Search for the cell housing the specified text and yield its (x, y) center coordinate. 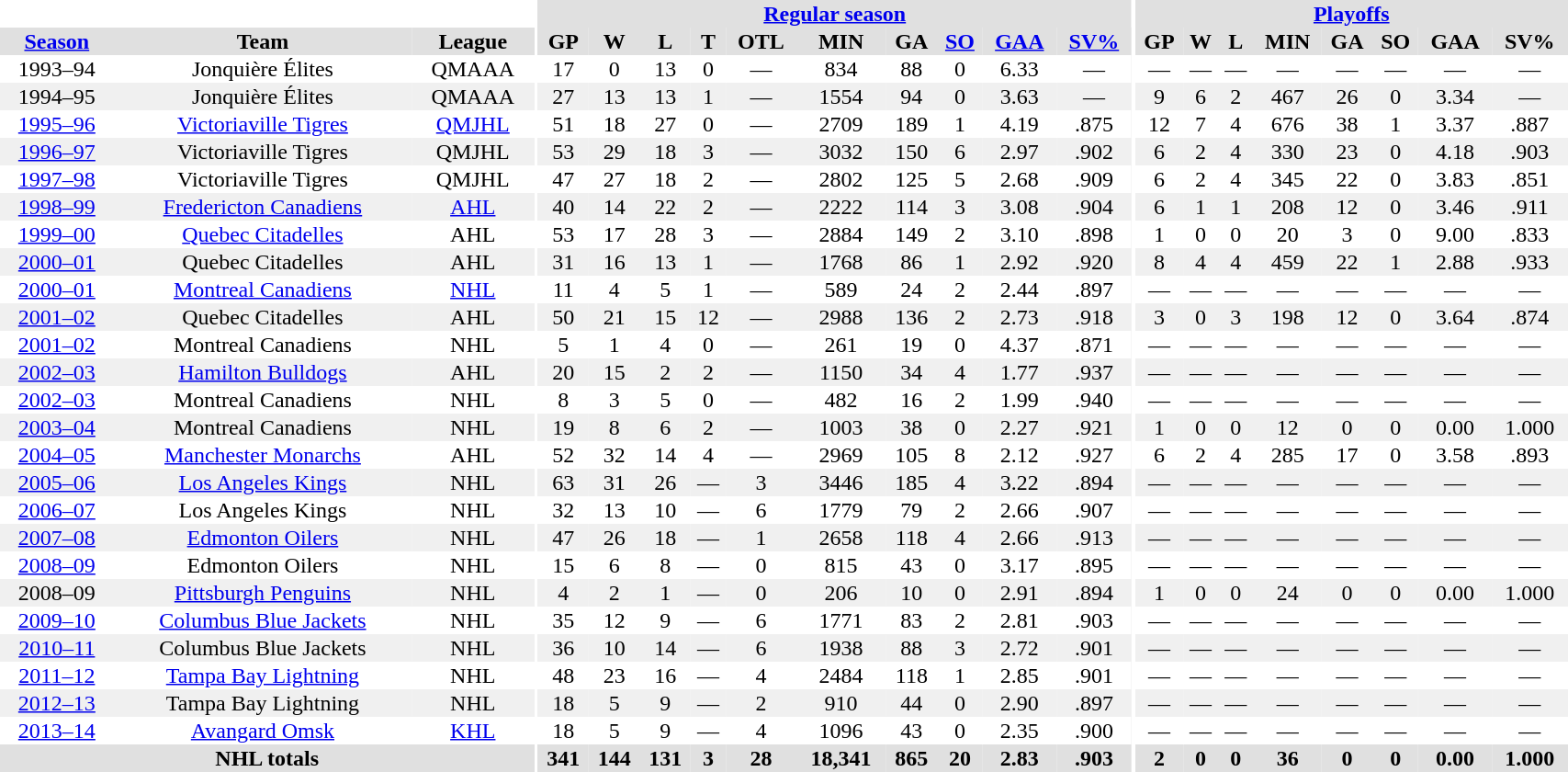
2.83 (1020, 758)
330 (1287, 152)
2010–11 (57, 648)
.927 (1094, 455)
4.19 (1020, 124)
3.37 (1455, 124)
2988 (841, 317)
Avangard Omsk (263, 731)
1.99 (1020, 400)
3.10 (1020, 234)
86 (911, 262)
.875 (1094, 124)
KHL (472, 731)
2969 (841, 455)
Season (57, 41)
1096 (841, 731)
589 (841, 289)
2802 (841, 179)
63 (564, 482)
.900 (1094, 731)
Fredericton Canadiens (263, 207)
Manchester Monarchs (263, 455)
2011–12 (57, 675)
2.12 (1020, 455)
NHL totals (266, 758)
2222 (841, 207)
Pittsburgh Penguins (263, 593)
815 (841, 565)
1994–95 (57, 96)
1938 (841, 648)
.918 (1094, 317)
.893 (1529, 455)
League (472, 41)
.904 (1094, 207)
150 (911, 152)
1996–97 (57, 152)
2.72 (1020, 648)
3446 (841, 482)
Playoffs (1351, 14)
2007–08 (57, 538)
285 (1287, 455)
2012–13 (57, 703)
18,341 (841, 758)
149 (911, 234)
.871 (1094, 345)
3032 (841, 152)
11 (564, 289)
.887 (1529, 124)
9.00 (1455, 234)
2884 (841, 234)
.851 (1529, 179)
341 (564, 758)
125 (911, 179)
2.85 (1020, 675)
189 (911, 124)
.909 (1094, 179)
.911 (1529, 207)
1999–00 (57, 234)
2003–04 (57, 427)
1997–98 (57, 179)
1993–94 (57, 69)
7 (1201, 124)
.933 (1529, 262)
2.81 (1020, 620)
1554 (841, 96)
2.88 (1455, 262)
79 (911, 510)
198 (1287, 317)
345 (1287, 179)
136 (911, 317)
2.92 (1020, 262)
482 (841, 400)
2013–14 (57, 731)
.937 (1094, 372)
1771 (841, 620)
1.77 (1020, 372)
1998–99 (57, 207)
83 (911, 620)
105 (911, 455)
131 (665, 758)
40 (564, 207)
.913 (1094, 538)
44 (911, 703)
3.17 (1020, 565)
.902 (1094, 152)
910 (841, 703)
2.44 (1020, 289)
3.63 (1020, 96)
3.64 (1455, 317)
2005–06 (57, 482)
2.90 (1020, 703)
.907 (1094, 510)
Hamilton Bulldogs (263, 372)
1003 (841, 427)
144 (614, 758)
676 (1287, 124)
2.91 (1020, 593)
.874 (1529, 317)
3.08 (1020, 207)
261 (841, 345)
114 (911, 207)
206 (841, 593)
1779 (841, 510)
3.83 (1455, 179)
.833 (1529, 234)
2709 (841, 124)
29 (614, 152)
48 (564, 675)
3.46 (1455, 207)
51 (564, 124)
834 (841, 69)
94 (911, 96)
2.68 (1020, 179)
3.22 (1020, 482)
.940 (1094, 400)
35 (564, 620)
467 (1287, 96)
34 (911, 372)
.895 (1094, 565)
4.18 (1455, 152)
.920 (1094, 262)
2.35 (1020, 731)
3.34 (1455, 96)
2.97 (1020, 152)
185 (911, 482)
1150 (841, 372)
52 (564, 455)
Team (263, 41)
6.33 (1020, 69)
OTL (761, 41)
.921 (1094, 427)
.898 (1094, 234)
T (708, 41)
2006–07 (57, 510)
1768 (841, 262)
2.27 (1020, 427)
2004–05 (57, 455)
208 (1287, 207)
2658 (841, 538)
2.73 (1020, 317)
50 (564, 317)
2484 (841, 675)
4.37 (1020, 345)
21 (614, 317)
3.58 (1455, 455)
2009–10 (57, 620)
865 (911, 758)
459 (1287, 262)
Regular season (835, 14)
1995–96 (57, 124)
